Detect which cell encompasses the target text, then output its [X, Y] center coordinate. 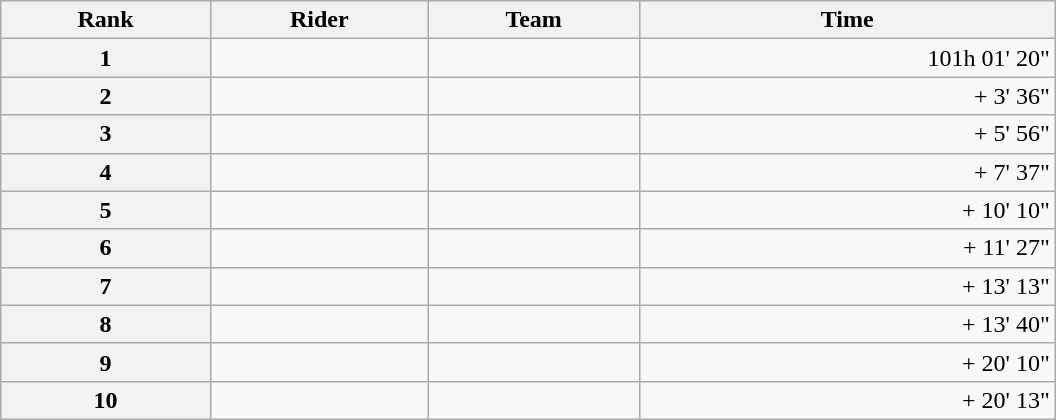
6 [106, 248]
10 [106, 400]
3 [106, 134]
+ 20' 10" [847, 362]
+ 7' 37" [847, 172]
5 [106, 210]
9 [106, 362]
1 [106, 58]
+ 11' 27" [847, 248]
+ 3' 36" [847, 96]
101h 01' 20" [847, 58]
Rider [319, 20]
Time [847, 20]
+ 13' 40" [847, 324]
8 [106, 324]
+ 10' 10" [847, 210]
Rank [106, 20]
7 [106, 286]
Team [534, 20]
+ 5' 56" [847, 134]
2 [106, 96]
+ 13' 13" [847, 286]
4 [106, 172]
+ 20' 13" [847, 400]
